Detect which cell encompasses the target text, then output its [x, y] center coordinate. 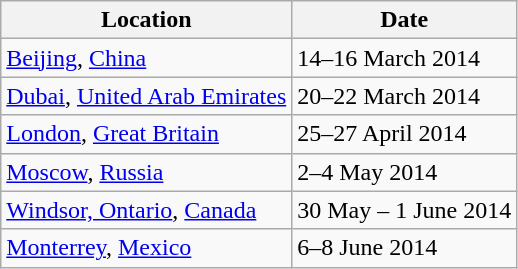
2–4 May 2014 [404, 172]
Monterrey, Mexico [146, 248]
20–22 March 2014 [404, 96]
25–27 April 2014 [404, 134]
London, Great Britain [146, 134]
Location [146, 20]
14–16 March 2014 [404, 58]
Dubai, United Arab Emirates [146, 96]
30 May – 1 June 2014 [404, 210]
Moscow, Russia [146, 172]
Beijing, China [146, 58]
Date [404, 20]
6–8 June 2014 [404, 248]
Windsor, Ontario, Canada [146, 210]
